Scan for the cell matching the given text and deliver its [x, y] coordinate at center. 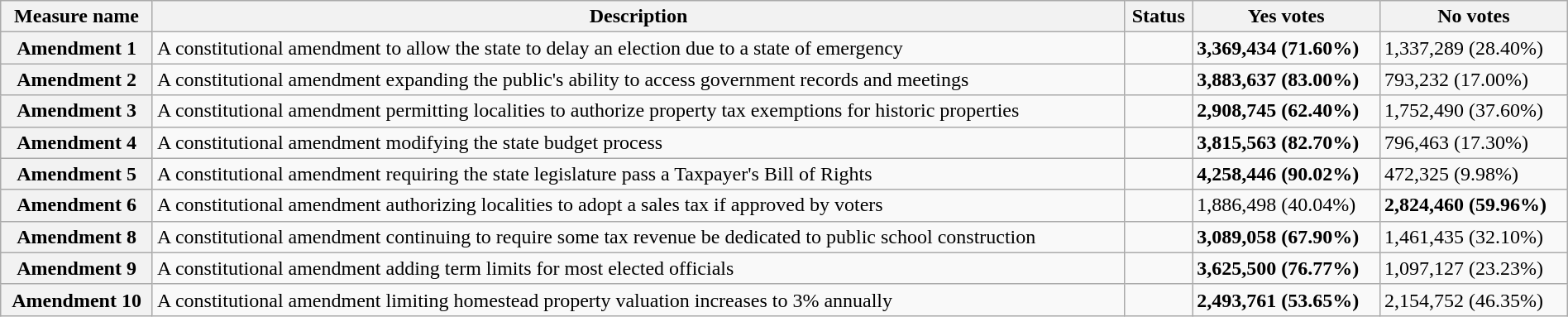
2,493,761 (53.65%) [1287, 300]
2,824,460 (59.96%) [1474, 205]
Amendment 9 [77, 268]
3,089,058 (67.90%) [1287, 237]
1,752,490 (37.60%) [1474, 111]
A constitutional amendment modifying the state budget process [638, 142]
4,258,446 (90.02%) [1287, 174]
796,463 (17.30%) [1474, 142]
A constitutional amendment limiting homestead property valuation increases to 3% annually [638, 300]
3,369,434 (71.60%) [1287, 48]
Yes votes [1287, 17]
Amendment 2 [77, 79]
Amendment 8 [77, 237]
1,461,435 (32.10%) [1474, 237]
Amendment 3 [77, 111]
1,886,498 (40.04%) [1287, 205]
A constitutional amendment to allow the state to delay an election due to a state of emergency [638, 48]
No votes [1474, 17]
793,232 (17.00%) [1474, 79]
3,883,637 (83.00%) [1287, 79]
Amendment 4 [77, 142]
Amendment 5 [77, 174]
1,097,127 (23.23%) [1474, 268]
Amendment 10 [77, 300]
A constitutional amendment adding term limits for most elected officials [638, 268]
Measure name [77, 17]
Amendment 1 [77, 48]
A constitutional amendment authorizing localities to adopt a sales tax if approved by voters [638, 205]
2,154,752 (46.35%) [1474, 300]
Description [638, 17]
472,325 (9.98%) [1474, 174]
A constitutional amendment requiring the state legislature pass a Taxpayer's Bill of Rights [638, 174]
A constitutional amendment expanding the public's ability to access government records and meetings [638, 79]
Status [1159, 17]
3,625,500 (76.77%) [1287, 268]
A constitutional amendment continuing to require some tax revenue be dedicated to public school construction [638, 237]
1,337,289 (28.40%) [1474, 48]
2,908,745 (62.40%) [1287, 111]
3,815,563 (82.70%) [1287, 142]
Amendment 6 [77, 205]
A constitutional amendment permitting localities to authorize property tax exemptions for historic properties [638, 111]
